Provide the [X, Y] coordinate of the cell's center where the given text is located.  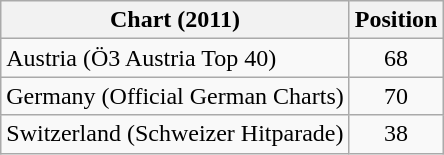
38 [396, 134]
70 [396, 96]
Austria (Ö3 Austria Top 40) [175, 58]
Germany (Official German Charts) [175, 96]
Switzerland (Schweizer Hitparade) [175, 134]
Position [396, 20]
Chart (2011) [175, 20]
68 [396, 58]
